Detect which cell encompasses the target text, then output its [x, y] center coordinate. 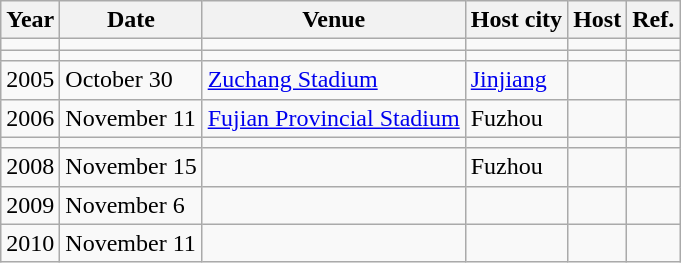
Year [30, 20]
2005 [30, 80]
2008 [30, 167]
Jinjiang [516, 80]
2006 [30, 118]
November 6 [131, 205]
2010 [30, 243]
Ref. [654, 20]
Host city [516, 20]
November 15 [131, 167]
Venue [334, 20]
Date [131, 20]
Fujian Provincial Stadium [334, 118]
2009 [30, 205]
October 30 [131, 80]
Host [598, 20]
Zuchang Stadium [334, 80]
